Extract the [X, Y] coordinate from the center of the cell holding the provided text.  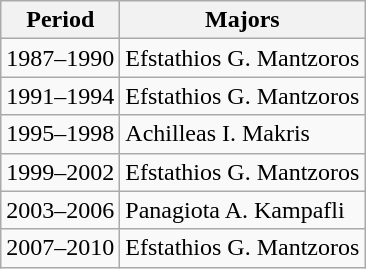
Panagiota A. Kampafli [242, 210]
2007–2010 [60, 248]
Majors [242, 20]
2003–2006 [60, 210]
1987–1990 [60, 58]
1991–1994 [60, 96]
1999–2002 [60, 172]
1995–1998 [60, 134]
Achilleas I. Makris [242, 134]
Period [60, 20]
